Extract the [x, y] coordinate from the center of the cell holding the provided text.  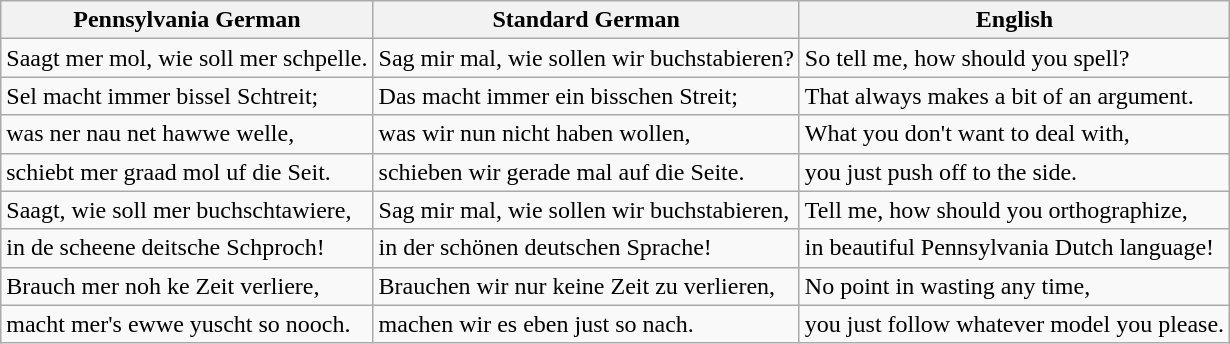
in der schönen deutschen Sprache! [586, 248]
schieben wir gerade mal auf die Seite. [586, 172]
Tell me, how should you orthographize, [1014, 210]
Pennsylvania German [187, 20]
Das macht immer ein bisschen Streit; [586, 96]
in beautiful Pennsylvania Dutch language! [1014, 248]
Standard German [586, 20]
Saagt mer mol, wie soll mer schpelle. [187, 58]
Brauch mer noh ke Zeit verliere, [187, 286]
was ner nau net hawwe welle, [187, 134]
Brauchen wir nur keine Zeit zu verlieren, [586, 286]
Sel macht immer bissel Schtreit; [187, 96]
Sag mir mal, wie sollen wir buchstabieren, [586, 210]
in de scheene deitsche Schproch! [187, 248]
Sag mir mal, wie sollen wir buchstabieren? [586, 58]
What you don't want to deal with, [1014, 134]
macht mer's ewwe yuscht so nooch. [187, 324]
So tell me, how should you spell? [1014, 58]
you just follow whatever model you please. [1014, 324]
That always makes a bit of an argument. [1014, 96]
you just push off to the side. [1014, 172]
machen wir es eben just so nach. [586, 324]
English [1014, 20]
was wir nun nicht haben wollen, [586, 134]
schiebt mer graad mol uf die Seit. [187, 172]
No point in wasting any time, [1014, 286]
Saagt, wie soll mer buchschtawiere, [187, 210]
